Search for the cell housing the specified text and yield its (X, Y) center coordinate. 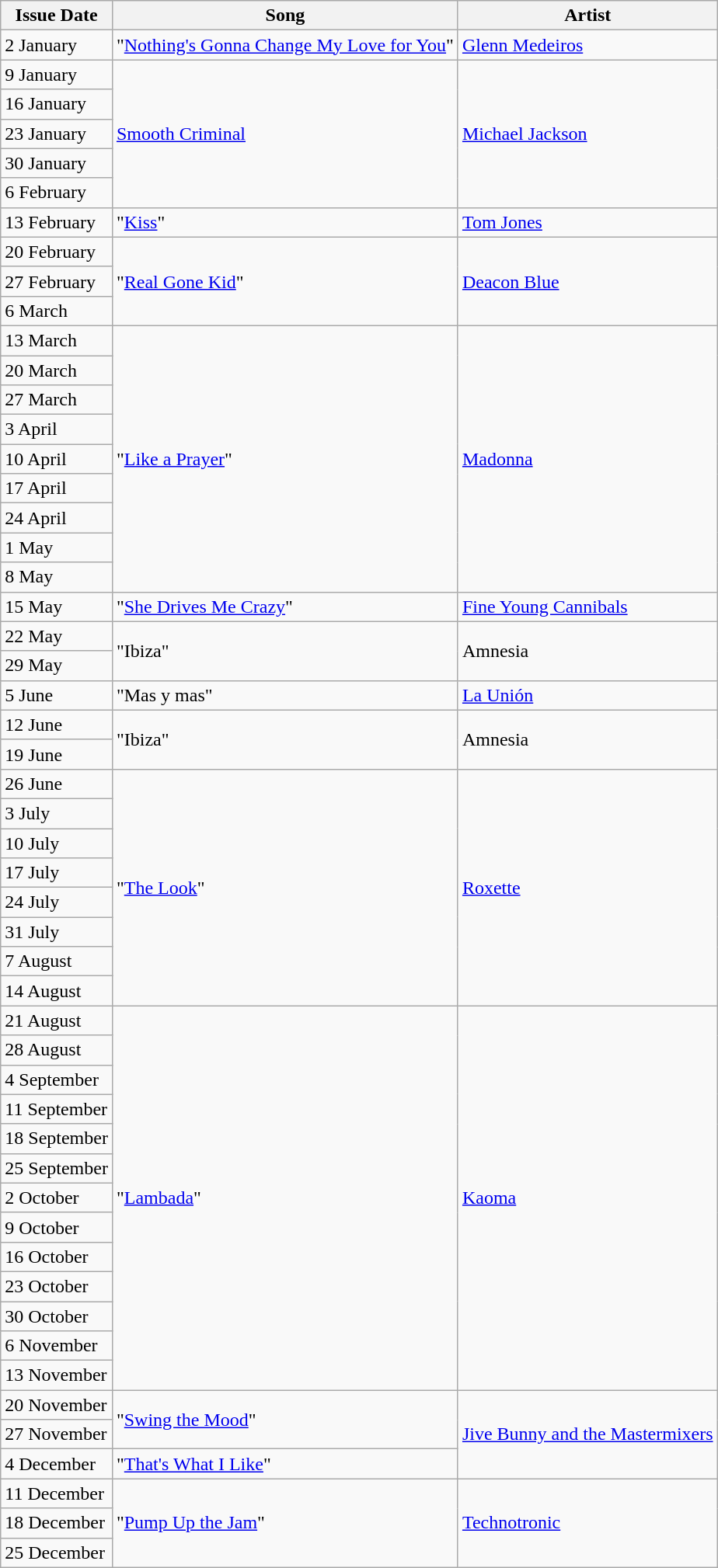
24 July (57, 902)
19 June (57, 754)
25 December (57, 1552)
29 May (57, 666)
7 August (57, 961)
Song (284, 16)
"That's What I Like" (284, 1464)
2 October (57, 1198)
13 November (57, 1375)
17 April (57, 488)
6 February (57, 193)
10 July (57, 843)
18 December (57, 1523)
23 October (57, 1286)
Fine Young Cannibals (587, 607)
La Unión (587, 695)
20 November (57, 1405)
Issue Date (57, 16)
18 September (57, 1139)
Technotronic (587, 1523)
3 April (57, 429)
4 December (57, 1464)
4 September (57, 1080)
14 August (57, 991)
23 January (57, 134)
11 September (57, 1109)
"Real Gone Kid" (284, 281)
27 November (57, 1434)
"The Look" (284, 887)
3 July (57, 813)
Tom Jones (587, 222)
8 May (57, 577)
Glenn Medeiros (587, 45)
"Lambada" (284, 1198)
Kaoma (587, 1198)
22 May (57, 636)
13 February (57, 222)
"She Drives Me Crazy" (284, 607)
"Pump Up the Jam" (284, 1523)
17 July (57, 873)
6 March (57, 311)
Michael Jackson (587, 134)
9 October (57, 1227)
"Nothing's Gonna Change My Love for You" (284, 45)
1 May (57, 548)
Madonna (587, 458)
15 May (57, 607)
24 April (57, 518)
Deacon Blue (587, 281)
16 January (57, 104)
Artist (587, 16)
20 February (57, 252)
27 March (57, 400)
13 March (57, 340)
11 December (57, 1493)
26 June (57, 784)
5 June (57, 695)
Smooth Criminal (284, 134)
27 February (57, 281)
10 April (57, 459)
6 November (57, 1346)
Jive Bunny and the Mastermixers (587, 1434)
30 October (57, 1316)
9 January (57, 75)
12 June (57, 725)
30 January (57, 163)
"Like a Prayer" (284, 458)
Roxette (587, 887)
2 January (57, 45)
28 August (57, 1050)
"Kiss" (284, 222)
"Mas y mas" (284, 695)
25 September (57, 1168)
16 October (57, 1257)
"Swing the Mood" (284, 1420)
31 July (57, 932)
20 March (57, 370)
21 August (57, 1020)
